Identify which cell holds the provided text, then report its (X, Y) central coordinate. 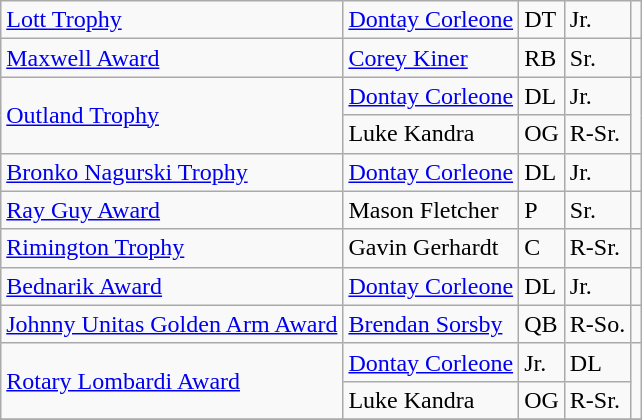
Bronko Nagurski Trophy (172, 172)
Bednarik Award (172, 286)
P (542, 210)
Mason Fletcher (431, 210)
Rimington Trophy (172, 248)
Lott Trophy (172, 20)
QB (542, 324)
Rotary Lombardi Award (172, 381)
Maxwell Award (172, 58)
Corey Kiner (431, 58)
Ray Guy Award (172, 210)
DT (542, 20)
Outland Trophy (172, 115)
Gavin Gerhardt (431, 248)
C (542, 248)
R-So. (597, 324)
RB (542, 58)
Brendan Sorsby (431, 324)
Johnny Unitas Golden Arm Award (172, 324)
